Locate the cell with the specified text and output its [x, y] center coordinate. 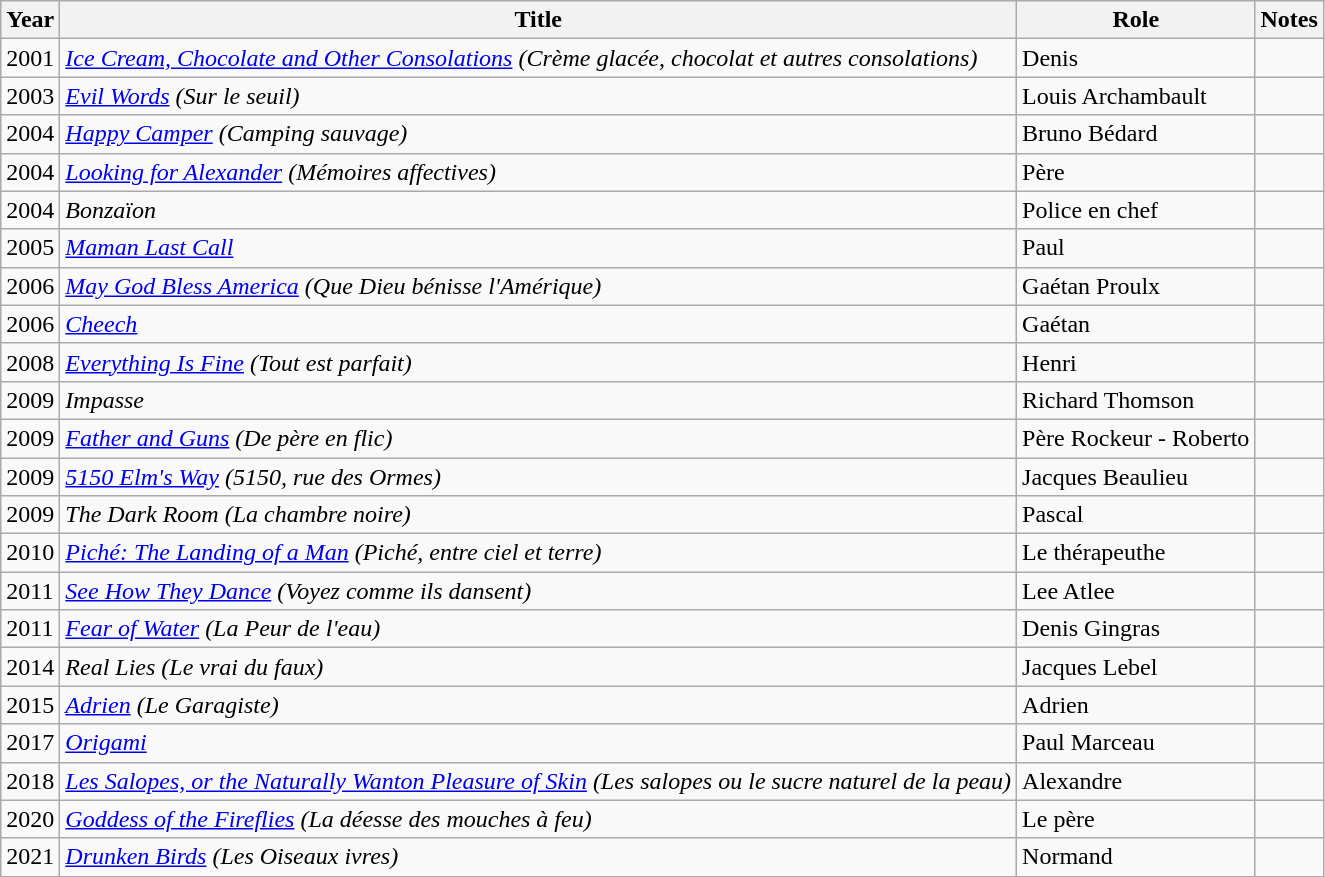
Père [1136, 172]
Father and Guns (De père en flic) [538, 438]
Police en chef [1136, 210]
2021 [30, 857]
2010 [30, 553]
Alexandre [1136, 781]
2014 [30, 667]
2017 [30, 743]
2003 [30, 96]
Bruno Bédard [1136, 134]
2015 [30, 705]
2005 [30, 248]
Adrien (Le Garagiste) [538, 705]
Bonzaïon [538, 210]
Goddess of the Fireflies (La déesse des mouches à feu) [538, 819]
Ice Cream, Chocolate and Other Consolations (Crème glacée, chocolat et autres consolations) [538, 58]
2008 [30, 362]
Year [30, 20]
Everything Is Fine (Tout est parfait) [538, 362]
Gaétan [1136, 324]
2001 [30, 58]
See How They Dance (Voyez comme ils dansent) [538, 591]
Notes [1289, 20]
Pascal [1136, 515]
Gaétan Proulx [1136, 286]
Impasse [538, 400]
Happy Camper (Camping sauvage) [538, 134]
Evil Words (Sur le seuil) [538, 96]
May God Bless America (Que Dieu bénisse l'Amérique) [538, 286]
Louis Archambault [1136, 96]
Piché: The Landing of a Man (Piché, entre ciel et terre) [538, 553]
Henri [1136, 362]
Le père [1136, 819]
Origami [538, 743]
The Dark Room (La chambre noire) [538, 515]
Drunken Birds (Les Oiseaux ivres) [538, 857]
Père Rockeur - Roberto [1136, 438]
Adrien [1136, 705]
Lee Atlee [1136, 591]
Paul Marceau [1136, 743]
Le thérapeuthe [1136, 553]
Looking for Alexander (Mémoires affectives) [538, 172]
Fear of Water (La Peur de l'eau) [538, 629]
Jacques Lebel [1136, 667]
Normand [1136, 857]
2018 [30, 781]
Les Salopes, or the Naturally Wanton Pleasure of Skin (Les salopes ou le sucre naturel de la peau) [538, 781]
Denis Gingras [1136, 629]
Richard Thomson [1136, 400]
Denis [1136, 58]
2020 [30, 819]
Maman Last Call [538, 248]
Paul [1136, 248]
Jacques Beaulieu [1136, 477]
Real Lies (Le vrai du faux) [538, 667]
Title [538, 20]
Cheech [538, 324]
5150 Elm's Way (5150, rue des Ormes) [538, 477]
Role [1136, 20]
